Return the (X, Y) coordinate for the center point of the cell that contains the specified text.  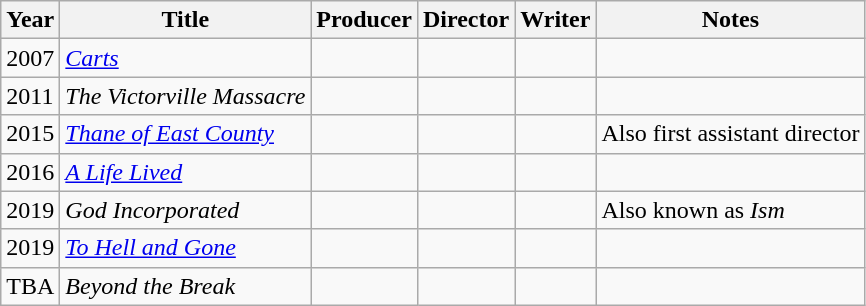
Also first assistant director (730, 134)
Producer (364, 20)
Director (466, 20)
2007 (30, 58)
God Incorporated (186, 210)
Carts (186, 58)
To Hell and Gone (186, 248)
Year (30, 20)
Thane of East County (186, 134)
Also known as Ism (730, 210)
A Life Lived (186, 172)
Beyond the Break (186, 286)
Notes (730, 20)
Title (186, 20)
Writer (556, 20)
2016 (30, 172)
TBA (30, 286)
2011 (30, 96)
The Victorville Massacre (186, 96)
2015 (30, 134)
